Return [X, Y] of the center of cell containing provided text 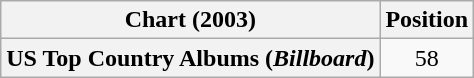
Chart (2003) [190, 20]
Position [427, 20]
US Top Country Albums (Billboard) [190, 58]
58 [427, 58]
